Detect which cell encompasses the target text, then output its (x, y) center coordinate. 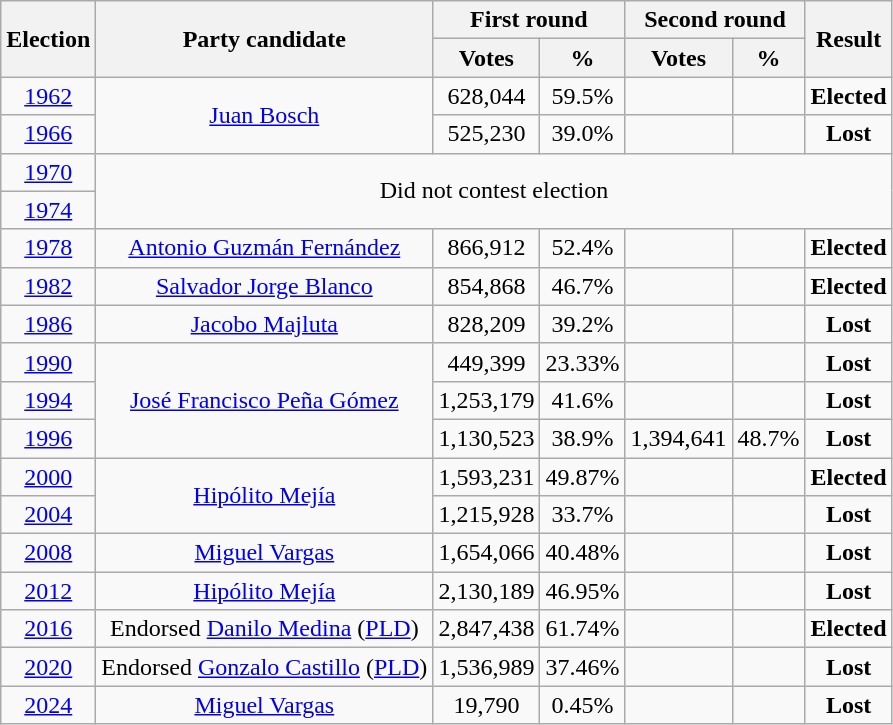
Did not contest election (494, 191)
1982 (48, 286)
46.95% (582, 591)
1978 (48, 248)
2012 (48, 591)
866,912 (486, 248)
39.0% (582, 134)
828,209 (486, 324)
19,790 (486, 705)
1996 (48, 438)
46.7% (582, 286)
Juan Bosch (264, 115)
23.33% (582, 362)
52.4% (582, 248)
1,593,231 (486, 477)
2000 (48, 477)
1970 (48, 172)
2008 (48, 553)
449,399 (486, 362)
First round (529, 20)
Election (48, 39)
1986 (48, 324)
37.46% (582, 667)
33.7% (582, 515)
Result (848, 39)
Endorsed Danilo Medina (PLD) (264, 629)
39.2% (582, 324)
1,253,179 (486, 400)
2020 (48, 667)
Antonio Guzmán Fernández (264, 248)
41.6% (582, 400)
48.7% (768, 438)
1,130,523 (486, 438)
Endorsed Gonzalo Castillo (PLD) (264, 667)
1,394,641 (678, 438)
1966 (48, 134)
1994 (48, 400)
59.5% (582, 96)
1,536,989 (486, 667)
61.74% (582, 629)
38.9% (582, 438)
2,847,438 (486, 629)
49.87% (582, 477)
1974 (48, 210)
1,654,066 (486, 553)
40.48% (582, 553)
Jacobo Majluta (264, 324)
Party candidate (264, 39)
628,044 (486, 96)
Second round (715, 20)
0.45% (582, 705)
1990 (48, 362)
854,868 (486, 286)
1962 (48, 96)
1,215,928 (486, 515)
José Francisco Peña Gómez (264, 400)
525,230 (486, 134)
2016 (48, 629)
2024 (48, 705)
Salvador Jorge Blanco (264, 286)
2,130,189 (486, 591)
2004 (48, 515)
